Pinpoint the cell where the given text exists, returning its (x, y) midpoint coordinate. 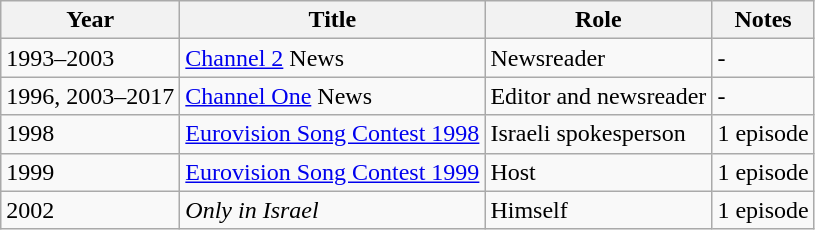
1993–2003 (90, 58)
Notes (763, 20)
Only in Israel (332, 210)
1999 (90, 172)
Eurovision Song Contest 1998 (332, 134)
1996, 2003–2017 (90, 96)
Year (90, 20)
Israeli spokesperson (598, 134)
2002 (90, 210)
Eurovision Song Contest 1999 (332, 172)
Title (332, 20)
1998 (90, 134)
Channel 2 News (332, 58)
Newsreader (598, 58)
Host (598, 172)
Editor and newsreader (598, 96)
Role (598, 20)
Channel One News (332, 96)
Himself (598, 210)
